Search for the cell housing the specified text and yield its [x, y] center coordinate. 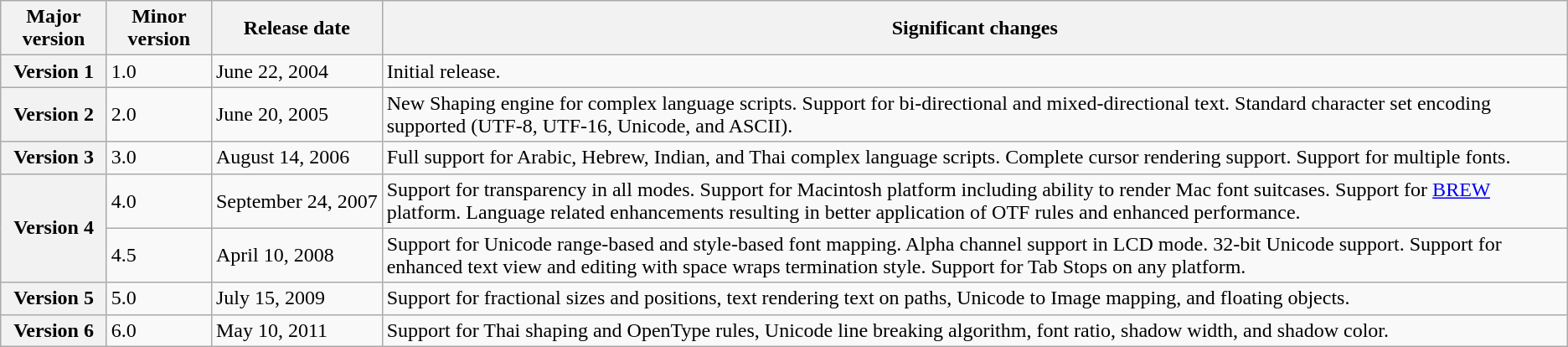
Version 6 [54, 330]
Support for fractional sizes and positions, text rendering text on paths, Unicode to Image mapping, and floating objects. [975, 298]
Version 2 [54, 114]
Release date [297, 28]
1.0 [159, 71]
Version 1 [54, 71]
6.0 [159, 330]
May 10, 2011 [297, 330]
Initial release. [975, 71]
September 24, 2007 [297, 201]
Major version [54, 28]
April 10, 2008 [297, 255]
4.5 [159, 255]
June 20, 2005 [297, 114]
Significant changes [975, 28]
June 22, 2004 [297, 71]
August 14, 2006 [297, 158]
July 15, 2009 [297, 298]
Version 5 [54, 298]
Support for Thai shaping and OpenType rules, Unicode line breaking algorithm, font ratio, shadow width, and shadow color. [975, 330]
3.0 [159, 158]
Version 4 [54, 228]
4.0 [159, 201]
Full support for Arabic, Hebrew, Indian, and Thai complex language scripts. Complete cursor rendering support. Support for multiple fonts. [975, 158]
2.0 [159, 114]
Minor version [159, 28]
5.0 [159, 298]
Version 3 [54, 158]
